Return (X, Y) of the center of cell containing provided text 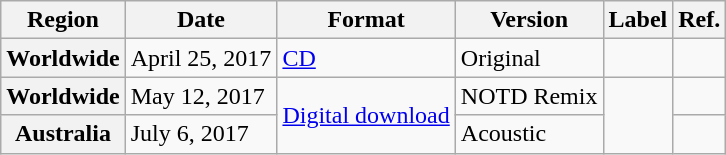
July 6, 2017 (201, 134)
Date (201, 20)
Format (366, 20)
Ref. (700, 20)
Australia (63, 134)
Label (638, 20)
Region (63, 20)
Acoustic (529, 134)
Version (529, 20)
CD (366, 58)
NOTD Remix (529, 96)
April 25, 2017 (201, 58)
May 12, 2017 (201, 96)
Original (529, 58)
Digital download (366, 115)
